From the cell containing the given text, extract its center point as [X, Y] coordinate. 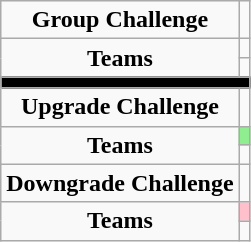
Downgrade Challenge [120, 183]
Upgrade Challenge [120, 107]
Group Challenge [120, 20]
